Locate the cell with the specified text and output its [X, Y] center coordinate. 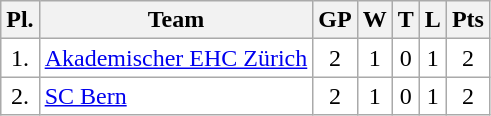
1. [20, 58]
W [374, 20]
L [432, 20]
GP [335, 20]
2. [20, 96]
Team [176, 20]
Pts [468, 20]
Pl. [20, 20]
T [406, 20]
Akademischer EHC Zürich [176, 58]
SC Bern [176, 96]
